Return [x, y] of the center of cell containing provided text 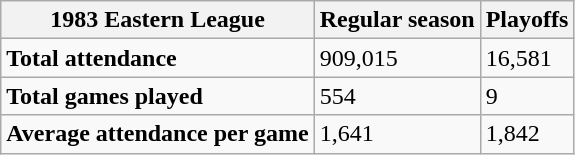
554 [397, 96]
9 [527, 96]
Regular season [397, 20]
1,641 [397, 134]
Total games played [158, 96]
Average attendance per game [158, 134]
1983 Eastern League [158, 20]
Playoffs [527, 20]
1,842 [527, 134]
909,015 [397, 58]
16,581 [527, 58]
Total attendance [158, 58]
